Return [X, Y] of the center of cell containing provided text 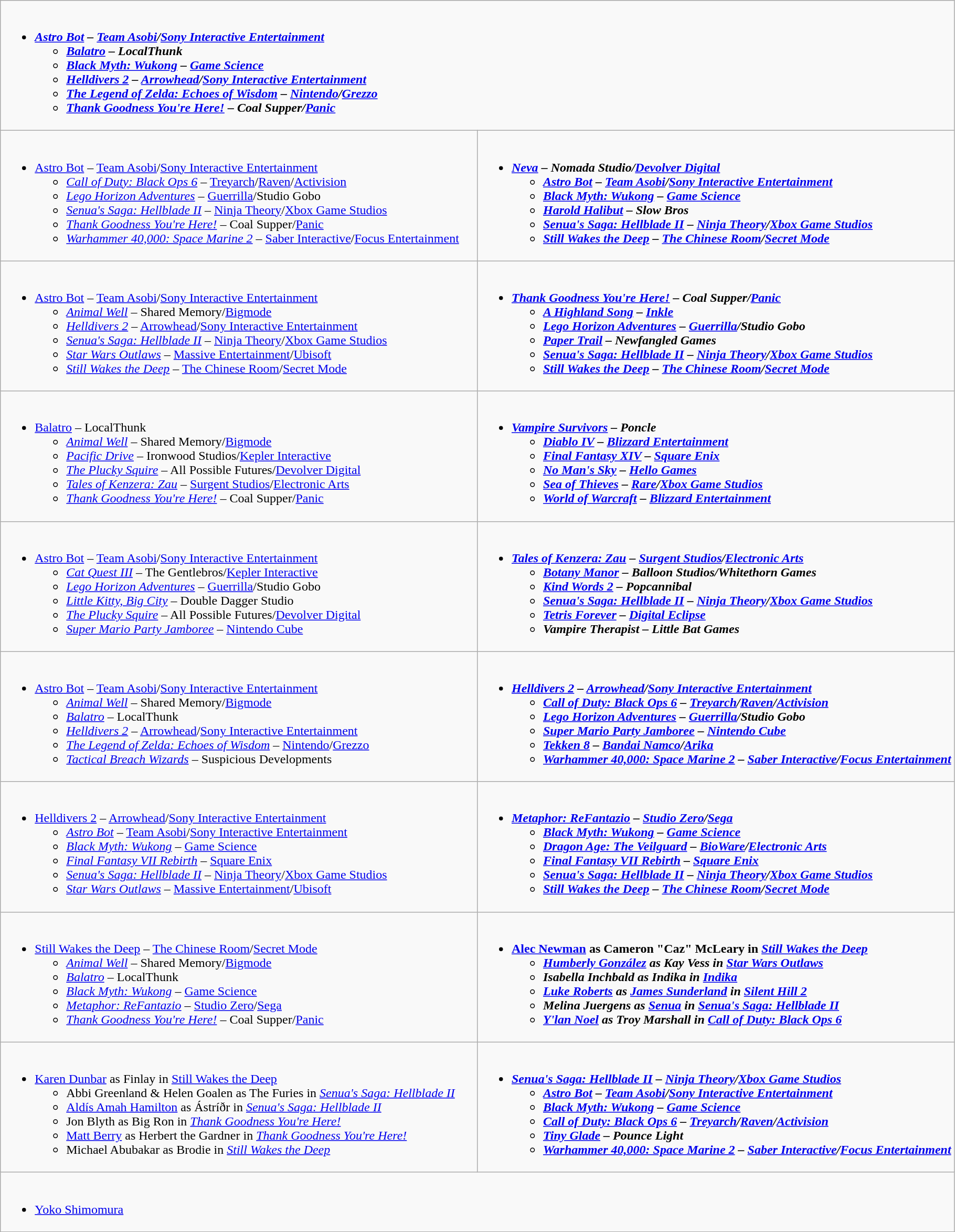
Yoko Shimomura [477, 1202]
